Provide the (x, y) coordinate of the cell's center where the given text is located.  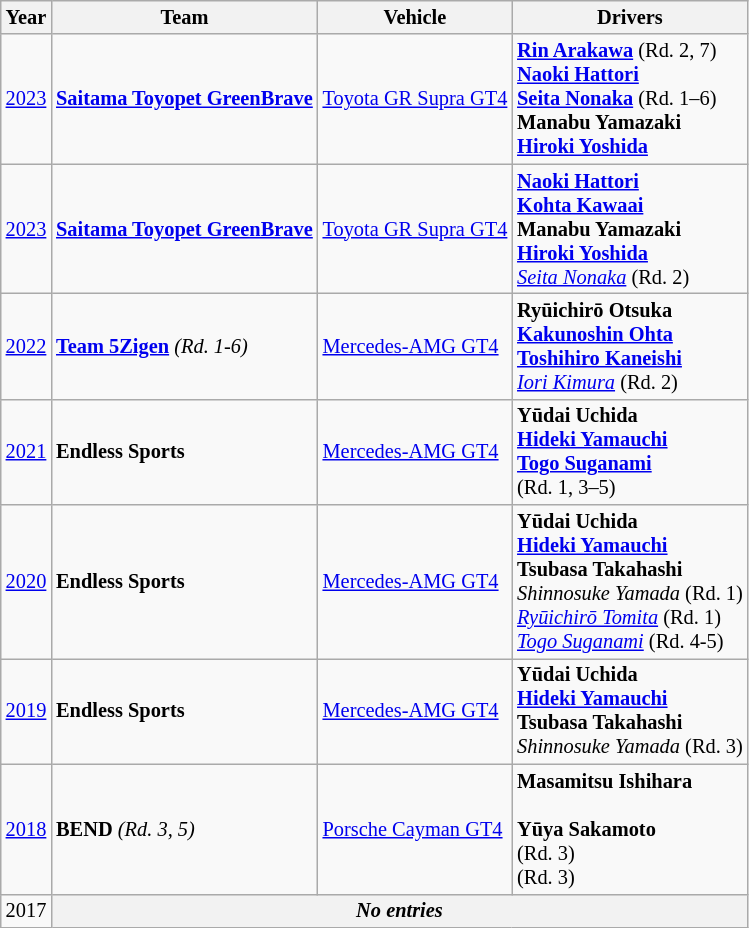
2020 (26, 582)
Yūdai Uchida Hideki Yamauchi Tsubasa Takahashi Shinnosuke Yamada (Rd. 1) Ryūichirō Tomita (Rd. 1) Togo Suganami (Rd. 4-5) (630, 582)
Rin Arakawa (Rd. 2, 7) Naoki Hattori Seita Nonaka (Rd. 1–6) Manabu Yamazaki Hiroki Yoshida (630, 99)
2018 (26, 829)
BEND (Rd. 3, 5) (184, 829)
2022 (26, 346)
2021 (26, 452)
No entries (400, 911)
Year (26, 17)
Team 5Zigen (Rd. 1-6) (184, 346)
Masamitsu Ishihara Yūya Sakamoto (Rd. 3) (Rd. 3) (630, 829)
Team (184, 17)
Drivers (630, 17)
Ryūichirō Otsuka Kakunoshin Ohta Toshihiro Kaneishi Iori Kimura (Rd. 2) (630, 346)
Yūdai Uchida Hideki Yamauchi Tsubasa Takahashi Shinnosuke Yamada (Rd. 3) (630, 711)
2019 (26, 711)
Naoki Hattori Kohta Kawaai Manabu Yamazaki Hiroki Yoshida Seita Nonaka (Rd. 2) (630, 229)
Yūdai Uchida Hideki Yamauchi Togo Suganami (Rd. 1, 3–5) (630, 452)
2017 (26, 911)
Vehicle (416, 17)
Porsche Cayman GT4 (416, 829)
